Detect which cell encompasses the target text, then output its (X, Y) center coordinate. 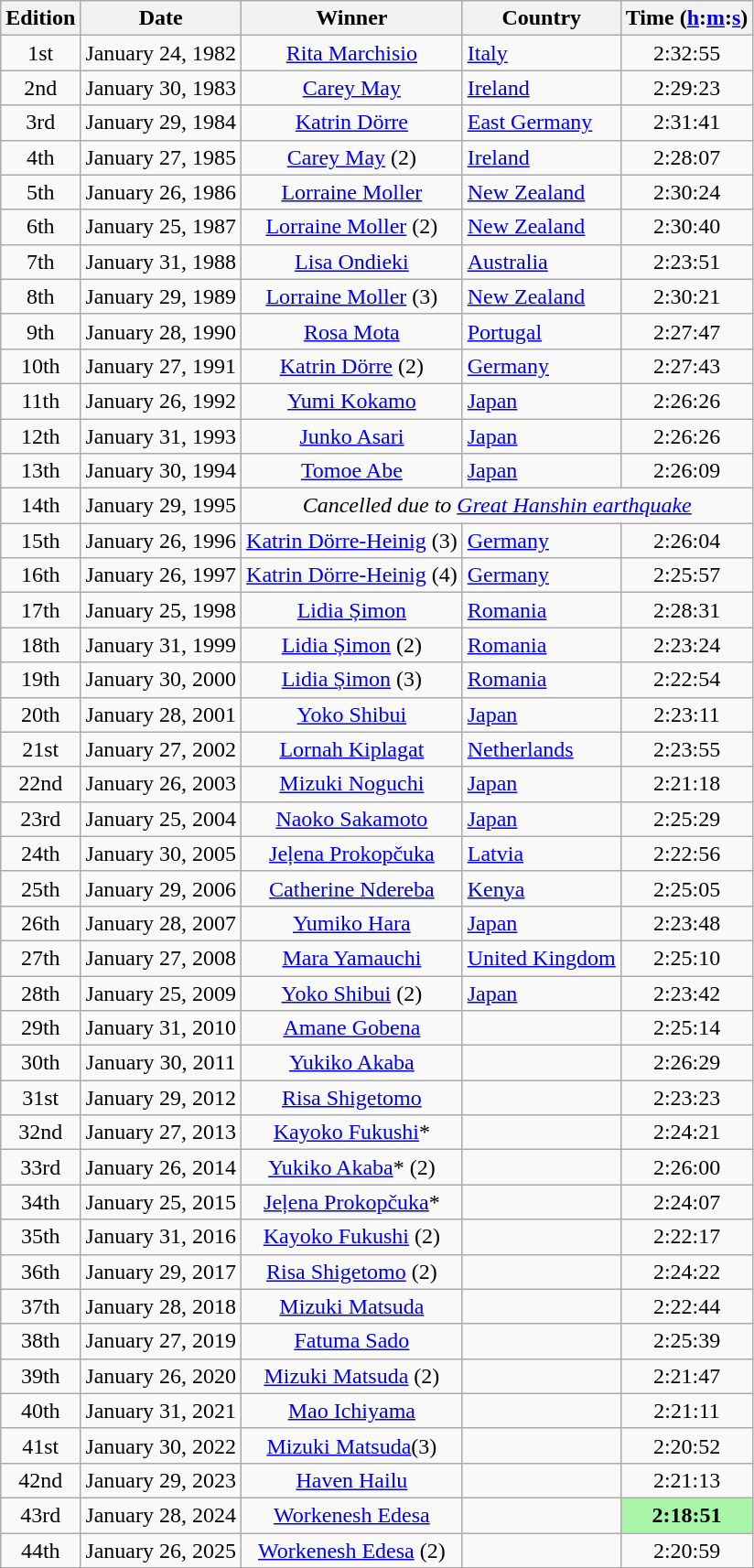
January 27, 2002 (161, 749)
Mizuki Matsuda (352, 1306)
42nd (40, 1480)
2:25:39 (686, 1341)
January 25, 1998 (161, 610)
Lorraine Moller (352, 192)
Lidia Șimon (2) (352, 645)
2:26:29 (686, 1063)
2:22:56 (686, 854)
2:30:40 (686, 227)
2:25:10 (686, 958)
Yukiko Akaba* (2) (352, 1167)
January 29, 1989 (161, 296)
Mao Ichiyama (352, 1411)
2:21:13 (686, 1480)
January 25, 2015 (161, 1202)
Country (542, 18)
Junko Asari (352, 436)
Australia (542, 262)
Carey May (352, 88)
Katrin Dörre-Heinig (3) (352, 541)
2:31:41 (686, 123)
9th (40, 331)
39th (40, 1376)
8th (40, 296)
January 26, 1992 (161, 401)
January 28, 1990 (161, 331)
January 29, 1984 (161, 123)
Workenesh Edesa (352, 1515)
January 31, 2016 (161, 1237)
January 27, 2013 (161, 1133)
Tomoe Abe (352, 471)
34th (40, 1202)
5th (40, 192)
2:22:44 (686, 1306)
2:27:47 (686, 331)
Fatuma Sado (352, 1341)
Katrin Dörre (2) (352, 366)
32nd (40, 1133)
Yumi Kokamo (352, 401)
37th (40, 1306)
January 27, 1985 (161, 157)
Lidia Șimon (352, 610)
2:23:24 (686, 645)
17th (40, 610)
January 31, 1988 (161, 262)
2:25:14 (686, 1028)
Yumiko Hara (352, 923)
January 30, 1983 (161, 88)
January 31, 1993 (161, 436)
Date (161, 18)
Katrin Dörre-Heinig (4) (352, 575)
29th (40, 1028)
Haven Hailu (352, 1480)
January 30, 2022 (161, 1445)
2:18:51 (686, 1515)
2:24:07 (686, 1202)
2:30:21 (686, 296)
Jeļena Prokopčuka (352, 854)
January 30, 2005 (161, 854)
2:28:31 (686, 610)
2:23:51 (686, 262)
35th (40, 1237)
2:22:17 (686, 1237)
January 29, 2012 (161, 1098)
January 26, 2025 (161, 1551)
Latvia (542, 854)
Yukiko Akaba (352, 1063)
7th (40, 262)
January 25, 2009 (161, 993)
Lidia Șimon (3) (352, 680)
January 30, 2011 (161, 1063)
2:32:55 (686, 53)
Risa Shigetomo (352, 1098)
Kenya (542, 888)
Katrin Dörre (352, 123)
6th (40, 227)
Italy (542, 53)
January 26, 2014 (161, 1167)
14th (40, 506)
Rita Marchisio (352, 53)
11th (40, 401)
2:26:00 (686, 1167)
Risa Shigetomo (2) (352, 1272)
2:21:18 (686, 784)
January 30, 2000 (161, 680)
January 28, 2024 (161, 1515)
Yoko Shibui (352, 714)
Catherine Ndereba (352, 888)
Mizuki Matsuda(3) (352, 1445)
26th (40, 923)
January 26, 1997 (161, 575)
Lisa Ondieki (352, 262)
41st (40, 1445)
30th (40, 1063)
2:23:42 (686, 993)
Mizuki Noguchi (352, 784)
Netherlands (542, 749)
18th (40, 645)
Lorraine Moller (2) (352, 227)
Workenesh Edesa (2) (352, 1551)
Kayoko Fukushi* (352, 1133)
2:20:59 (686, 1551)
January 29, 2006 (161, 888)
2:23:55 (686, 749)
Carey May (2) (352, 157)
January 27, 2008 (161, 958)
28th (40, 993)
22nd (40, 784)
January 26, 1986 (161, 192)
10th (40, 366)
36th (40, 1272)
January 29, 1995 (161, 506)
2:25:05 (686, 888)
January 28, 2018 (161, 1306)
January 29, 2017 (161, 1272)
2:21:47 (686, 1376)
January 31, 2021 (161, 1411)
January 30, 1994 (161, 471)
Amane Gobena (352, 1028)
Mara Yamauchi (352, 958)
Naoko Sakamoto (352, 819)
1st (40, 53)
13th (40, 471)
19th (40, 680)
44th (40, 1551)
2:24:21 (686, 1133)
January 28, 2001 (161, 714)
43rd (40, 1515)
January 27, 2019 (161, 1341)
2:25:29 (686, 819)
Yoko Shibui (2) (352, 993)
2:29:23 (686, 88)
4th (40, 157)
January 28, 2007 (161, 923)
Cancelled due to Great Hanshin earthquake (498, 506)
2nd (40, 88)
January 27, 1991 (161, 366)
United Kingdom (542, 958)
33rd (40, 1167)
2:28:07 (686, 157)
2:25:57 (686, 575)
January 24, 1982 (161, 53)
January 25, 1987 (161, 227)
Jeļena Prokopčuka* (352, 1202)
January 26, 2020 (161, 1376)
21st (40, 749)
Kayoko Fukushi (2) (352, 1237)
20th (40, 714)
31st (40, 1098)
January 31, 2010 (161, 1028)
2:26:09 (686, 471)
2:23:23 (686, 1098)
January 25, 2004 (161, 819)
Winner (352, 18)
Portugal (542, 331)
25th (40, 888)
January 31, 1999 (161, 645)
2:30:24 (686, 192)
12th (40, 436)
January 26, 1996 (161, 541)
16th (40, 575)
January 29, 2023 (161, 1480)
23rd (40, 819)
2:22:54 (686, 680)
15th (40, 541)
Rosa Mota (352, 331)
3rd (40, 123)
2:24:22 (686, 1272)
2:26:04 (686, 541)
Edition (40, 18)
2:27:43 (686, 366)
2:21:11 (686, 1411)
East Germany (542, 123)
27th (40, 958)
2:20:52 (686, 1445)
38th (40, 1341)
40th (40, 1411)
January 26, 2003 (161, 784)
Lornah Kiplagat (352, 749)
Lorraine Moller (3) (352, 296)
2:23:48 (686, 923)
Mizuki Matsuda (2) (352, 1376)
24th (40, 854)
2:23:11 (686, 714)
Time (h:m:s) (686, 18)
